For the text-containing cell, return its midpoint in [X, Y] coordinate format. 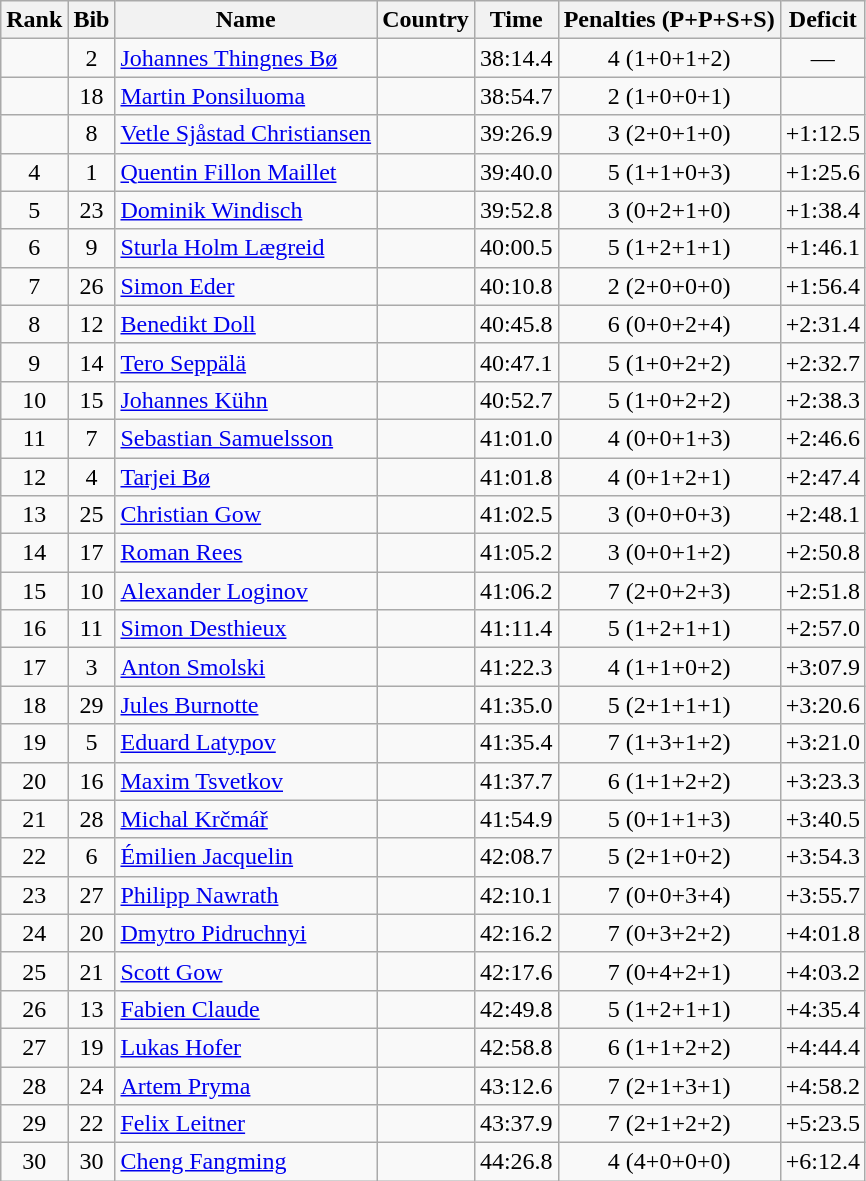
+1:56.4 [822, 286]
38:54.7 [516, 96]
+4:03.2 [822, 971]
39:52.8 [516, 210]
+3:54.3 [822, 857]
Bib [92, 20]
Anton Smolski [246, 667]
42:17.6 [516, 971]
42:10.1 [516, 895]
Eduard Latypov [246, 743]
+2:48.1 [822, 515]
+1:12.5 [822, 134]
Country [426, 20]
Philipp Nawrath [246, 895]
+1:46.1 [822, 248]
3 (0+2+1+0) [669, 210]
+2:47.4 [822, 477]
41:35.4 [516, 743]
3 [92, 667]
Name [246, 20]
4 (4+0+0+0) [669, 1162]
+2:51.8 [822, 591]
+1:25.6 [822, 172]
7 (1+3+1+2) [669, 743]
41:05.2 [516, 553]
Sebastian Samuelsson [246, 438]
7 (2+1+2+2) [669, 1124]
3 (0+0+0+3) [669, 515]
Tero Seppälä [246, 362]
Tarjei Bø [246, 477]
44:26.8 [516, 1162]
+5:23.5 [822, 1124]
Dmytro Pidruchnyi [246, 933]
Deficit [822, 20]
41:22.3 [516, 667]
5 (1+1+0+3) [669, 172]
40:47.1 [516, 362]
41:37.7 [516, 781]
— [822, 58]
3 (0+0+1+2) [669, 553]
40:52.7 [516, 400]
+4:58.2 [822, 1085]
+2:31.4 [822, 324]
3 (2+0+1+0) [669, 134]
6 (0+0+2+4) [669, 324]
41:01.8 [516, 477]
43:12.6 [516, 1085]
Vetle Sjåstad Christiansen [246, 134]
Penalties (P+P+S+S) [669, 20]
+2:50.8 [822, 553]
7 (2+1+3+1) [669, 1085]
Sturla Holm Lægreid [246, 248]
Cheng Fangming [246, 1162]
+2:57.0 [822, 629]
Martin Ponsiluoma [246, 96]
Artem Pryma [246, 1085]
41:01.0 [516, 438]
42:16.2 [516, 933]
Rank [34, 20]
4 (1+1+0+2) [669, 667]
+4:35.4 [822, 1009]
+3:55.7 [822, 895]
Felix Leitner [246, 1124]
+3:20.6 [822, 705]
Fabien Claude [246, 1009]
Alexander Loginov [246, 591]
Benedikt Doll [246, 324]
5 (2+1+1+1) [669, 705]
2 (2+0+0+0) [669, 286]
2 [92, 58]
5 (0+1+1+3) [669, 819]
39:40.0 [516, 172]
2 (1+0+0+1) [669, 96]
+3:23.3 [822, 781]
41:02.5 [516, 515]
+2:32.7 [822, 362]
38:14.4 [516, 58]
4 (0+0+1+3) [669, 438]
43:37.9 [516, 1124]
41:11.4 [516, 629]
Time [516, 20]
+4:01.8 [822, 933]
Johannes Kühn [246, 400]
42:08.7 [516, 857]
7 (0+0+3+4) [669, 895]
41:35.0 [516, 705]
+2:38.3 [822, 400]
4 (1+0+1+2) [669, 58]
40:45.8 [516, 324]
Michal Krčmář [246, 819]
+6:12.4 [822, 1162]
Lukas Hofer [246, 1047]
7 (2+0+2+3) [669, 591]
+4:44.4 [822, 1047]
39:26.9 [516, 134]
7 (0+4+2+1) [669, 971]
42:49.8 [516, 1009]
42:58.8 [516, 1047]
Quentin Fillon Maillet [246, 172]
+2:46.6 [822, 438]
40:10.8 [516, 286]
Jules Burnotte [246, 705]
5 (2+1+0+2) [669, 857]
Scott Gow [246, 971]
Christian Gow [246, 515]
7 (0+3+2+2) [669, 933]
+1:38.4 [822, 210]
Johannes Thingnes Bø [246, 58]
Maxim Tsvetkov [246, 781]
Roman Rees [246, 553]
Dominik Windisch [246, 210]
+3:07.9 [822, 667]
Simon Eder [246, 286]
Émilien Jacquelin [246, 857]
41:06.2 [516, 591]
1 [92, 172]
+3:21.0 [822, 743]
4 (0+1+2+1) [669, 477]
+3:40.5 [822, 819]
40:00.5 [516, 248]
Simon Desthieux [246, 629]
41:54.9 [516, 819]
